Pinpoint the cell where the given text exists, returning its [X, Y] midpoint coordinate. 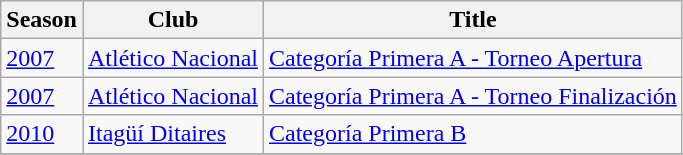
Season [42, 20]
2010 [42, 134]
Club [172, 20]
Itagüí Ditaires [172, 134]
Categoría Primera B [474, 134]
Categoría Primera A - Torneo Apertura [474, 58]
Title [474, 20]
Categoría Primera A - Torneo Finalización [474, 96]
